Provide the [x, y] coordinate of the cell's center where the given text is located.  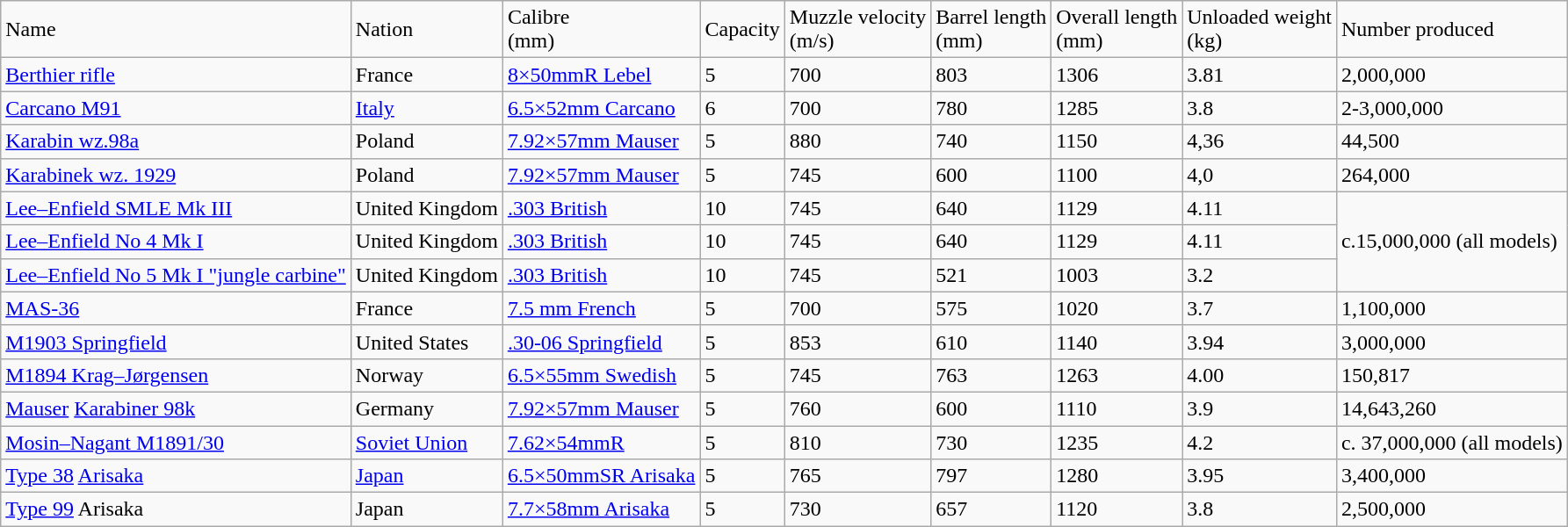
4,0 [1260, 175]
M1903 Springfield [176, 342]
1140 [1117, 342]
United States [427, 342]
Calibre(mm) [601, 30]
1120 [1117, 509]
8×50mmR Lebel [601, 75]
2-3,000,000 [1451, 108]
1100 [1117, 175]
880 [857, 141]
610 [991, 342]
44,500 [1451, 141]
Type 99 Arisaka [176, 509]
3.94 [1260, 342]
Unloaded weight(kg) [1260, 30]
1285 [1117, 108]
Karabin wz.98a [176, 141]
M1894 Krag–Jørgensen [176, 375]
1263 [1117, 375]
Capacity [742, 30]
1020 [1117, 308]
765 [857, 476]
657 [991, 509]
760 [857, 408]
Lee–Enfield SMLE Mk III [176, 208]
575 [991, 308]
4,36 [1260, 141]
7.5 mm French [601, 308]
1003 [1117, 275]
Name [176, 30]
810 [857, 442]
.30-06 Springfield [601, 342]
521 [991, 275]
Barrel length(mm) [991, 30]
6 [742, 108]
Italy [427, 108]
7.7×58mm Arisaka [601, 509]
c. 37,000,000 (all models) [1451, 442]
6.5×50mmSR Arisaka [601, 476]
1150 [1117, 141]
7.62×54mmR [601, 442]
Berthier rifle [176, 75]
150,817 [1451, 375]
2,500,000 [1451, 509]
Number produced [1451, 30]
Germany [427, 408]
Mosin–Nagant M1891/30 [176, 442]
3.7 [1260, 308]
3.9 [1260, 408]
Nation [427, 30]
Carcano M91 [176, 108]
Lee–Enfield No 5 Mk I "jungle carbine" [176, 275]
Lee–Enfield No 4 Mk I [176, 242]
1,100,000 [1451, 308]
Type 38 Arisaka [176, 476]
1235 [1117, 442]
MAS-36 [176, 308]
3.2 [1260, 275]
1306 [1117, 75]
3.95 [1260, 476]
14,643,260 [1451, 408]
2,000,000 [1451, 75]
Muzzle velocity(m/s) [857, 30]
264,000 [1451, 175]
3.81 [1260, 75]
740 [991, 141]
797 [991, 476]
4.00 [1260, 375]
853 [857, 342]
Karabinek wz. 1929 [176, 175]
780 [991, 108]
1110 [1117, 408]
Overall length(mm) [1117, 30]
3,000,000 [1451, 342]
6.5×52mm Carcano [601, 108]
1280 [1117, 476]
4.2 [1260, 442]
Norway [427, 375]
Soviet Union [427, 442]
c.15,000,000 (all models) [1451, 242]
763 [991, 375]
3,400,000 [1451, 476]
Mauser Karabiner 98k [176, 408]
803 [991, 75]
6.5×55mm Swedish [601, 375]
